Output the (X, Y) coordinate of the center of the cell containing the given text.  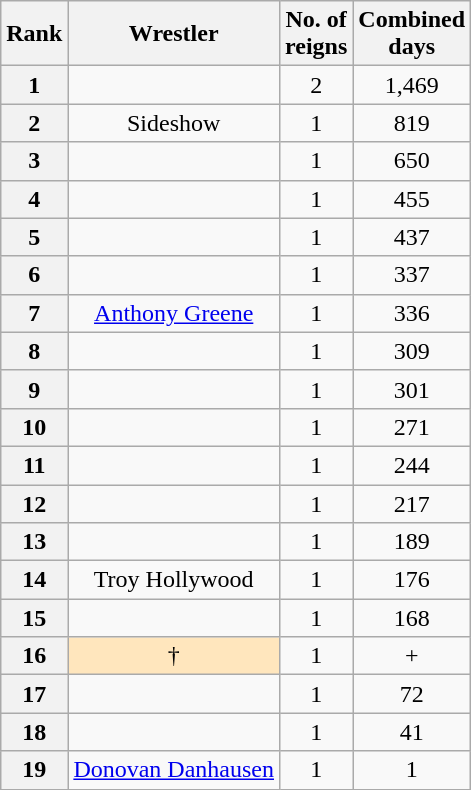
41 (412, 732)
18 (34, 732)
3 (34, 161)
† (174, 656)
17 (34, 694)
16 (34, 656)
336 (412, 313)
Combined days (412, 34)
10 (34, 427)
650 (412, 161)
176 (412, 580)
14 (34, 580)
Wrestler (174, 34)
72 (412, 694)
337 (412, 275)
15 (34, 618)
271 (412, 427)
Donovan Danhausen (174, 770)
5 (34, 237)
189 (412, 542)
217 (412, 503)
11 (34, 465)
301 (412, 389)
1,469 (412, 85)
244 (412, 465)
7 (34, 313)
Anthony Greene (174, 313)
+ (412, 656)
No. of reigns (316, 34)
9 (34, 389)
12 (34, 503)
455 (412, 199)
Troy Hollywood (174, 580)
8 (34, 351)
Rank (34, 34)
168 (412, 618)
Sideshow (174, 123)
437 (412, 237)
309 (412, 351)
819 (412, 123)
13 (34, 542)
19 (34, 770)
4 (34, 199)
6 (34, 275)
